Pinpoint the cell where the given text exists, returning its (X, Y) midpoint coordinate. 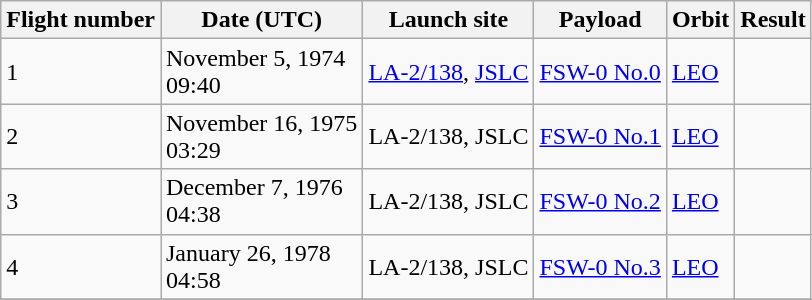
Launch site (448, 20)
4 (81, 266)
1 (81, 72)
FSW-0 No.0 (600, 72)
3 (81, 202)
FSW-0 No.1 (600, 136)
Flight number (81, 20)
FSW-0 No.2 (600, 202)
December 7, 197604:38 (261, 202)
Orbit (700, 20)
Result (773, 20)
Payload (600, 20)
FSW-0 No.3 (600, 266)
November 16, 197503:29 (261, 136)
2 (81, 136)
Date (UTC) (261, 20)
November 5, 197409:40 (261, 72)
January 26, 197804:58 (261, 266)
